For the text-containing cell, return its midpoint in (x, y) coordinate format. 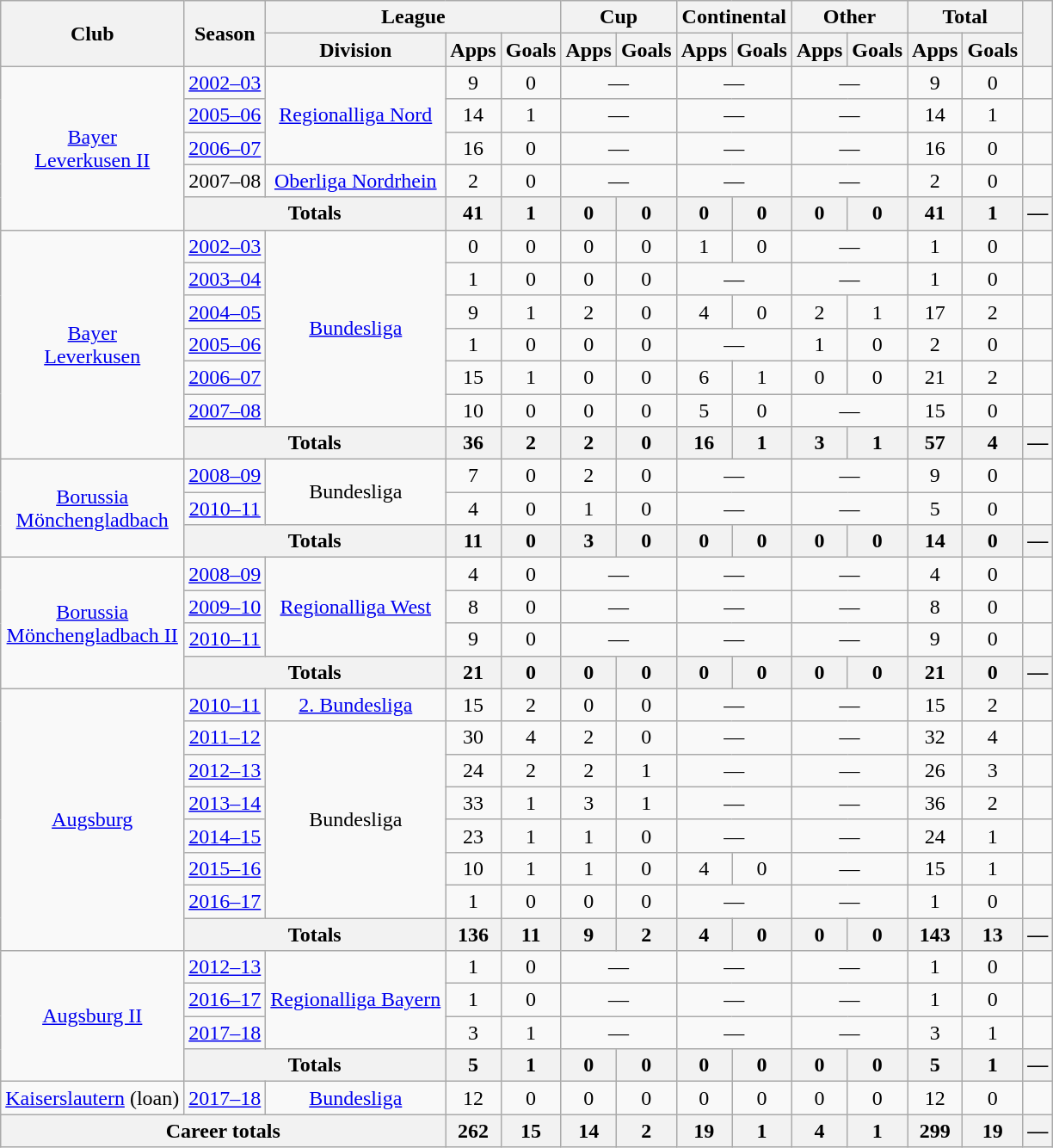
BayerLeverkusen (93, 344)
32 (935, 738)
17 (935, 312)
2011–12 (225, 738)
299 (935, 1131)
Club (93, 34)
33 (473, 803)
Kaiserslautern (loan) (93, 1098)
2003–04 (225, 279)
Continental (734, 17)
Regionalliga Bayern (356, 1000)
2015–16 (225, 868)
13 (993, 934)
Oberliga Nordrhein (356, 181)
136 (473, 934)
262 (473, 1131)
BorussiaMönchengladbach II (93, 623)
2014–15 (225, 836)
Regionalliga West (356, 607)
2013–14 (225, 803)
7 (473, 476)
BorussiaMönchengladbach (93, 509)
Other (849, 17)
BayerLeverkusen II (93, 148)
2. Bundesliga (356, 705)
57 (935, 443)
143 (935, 934)
30 (473, 738)
Total (965, 17)
Augsburg II (93, 1016)
Division (356, 50)
Career totals (224, 1131)
26 (935, 770)
2009–10 (225, 607)
2004–05 (225, 312)
Season (225, 34)
Augsburg (93, 819)
League (413, 17)
6 (704, 377)
Cup (619, 17)
23 (473, 836)
Regionalliga Nord (356, 115)
